Find where the given text appears and provide that cell's center as (x, y) coordinate. 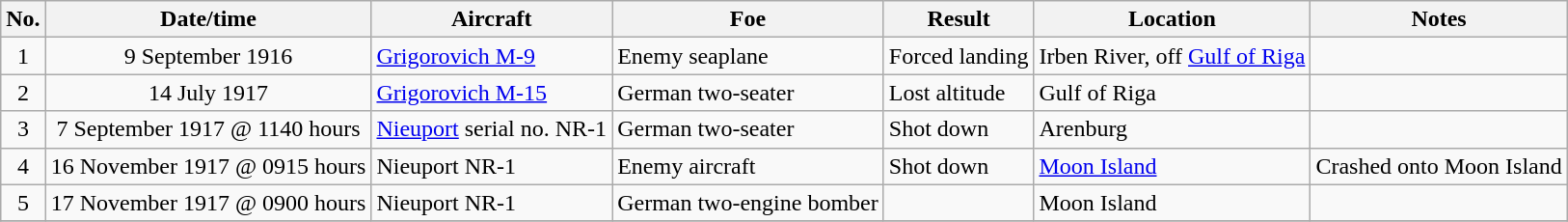
Date/time (208, 19)
2 (23, 93)
Aircraft (492, 19)
4 (23, 166)
Crashed onto Moon Island (1439, 166)
Foe (748, 19)
5 (23, 203)
Lost altitude (959, 93)
Arenburg (1173, 129)
Location (1173, 19)
16 November 1917 @ 0915 hours (208, 166)
7 September 1917 @ 1140 hours (208, 129)
Forced landing (959, 56)
No. (23, 19)
Irben River, off Gulf of Riga (1173, 56)
Gulf of Riga (1173, 93)
German two-engine bomber (748, 203)
Grigorovich M-9 (492, 56)
1 (23, 56)
Result (959, 19)
Nieuport serial no. NR-1 (492, 129)
Enemy aircraft (748, 166)
9 September 1916 (208, 56)
Grigorovich M-15 (492, 93)
3 (23, 129)
Enemy seaplane (748, 56)
14 July 1917 (208, 93)
17 November 1917 @ 0900 hours (208, 203)
Notes (1439, 19)
